For the text-containing cell, return its midpoint in (X, Y) coordinate format. 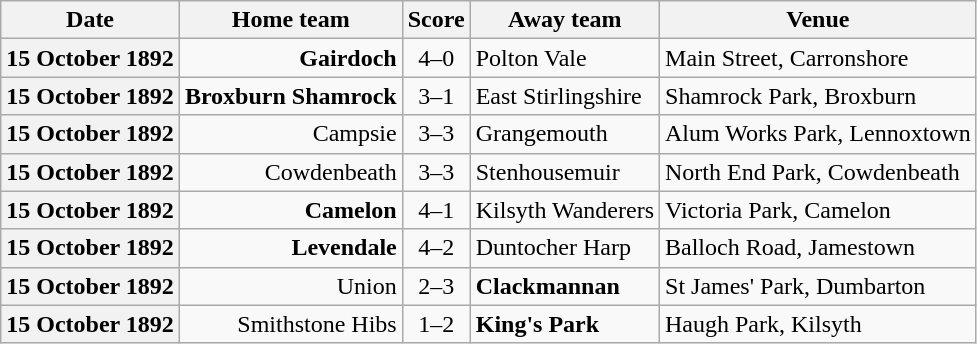
Victoria Park, Camelon (818, 210)
4–0 (436, 58)
Cowdenbeath (290, 172)
4–1 (436, 210)
Shamrock Park, Broxburn (818, 96)
North End Park, Cowdenbeath (818, 172)
Levendale (290, 248)
Duntocher Harp (564, 248)
Union (290, 286)
Venue (818, 20)
Gairdoch (290, 58)
Kilsyth Wanderers (564, 210)
Away team (564, 20)
Main Street, Carronshore (818, 58)
King's Park (564, 324)
Polton Vale (564, 58)
Grangemouth (564, 134)
Haugh Park, Kilsyth (818, 324)
Stenhousemuir (564, 172)
St James' Park, Dumbarton (818, 286)
Alum Works Park, Lennoxtown (818, 134)
Campsie (290, 134)
Broxburn Shamrock (290, 96)
Balloch Road, Jamestown (818, 248)
Home team (290, 20)
Date (90, 20)
2–3 (436, 286)
4–2 (436, 248)
Clackmannan (564, 286)
East Stirlingshire (564, 96)
1–2 (436, 324)
Score (436, 20)
Smithstone Hibs (290, 324)
3–1 (436, 96)
Camelon (290, 210)
